Scan for the cell matching the given text and deliver its [X, Y] coordinate at center. 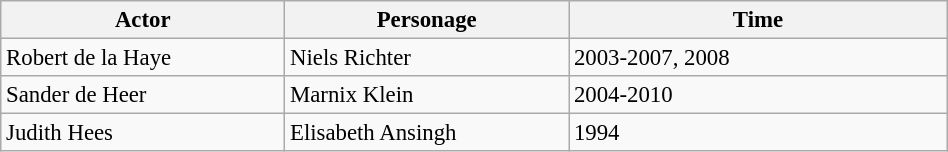
Sander de Heer [143, 95]
Judith Hees [143, 133]
Actor [143, 20]
Personage [427, 20]
Elisabeth Ansingh [427, 133]
1994 [758, 133]
Niels Richter [427, 58]
Robert de la Haye [143, 58]
2004-2010 [758, 95]
Time [758, 20]
2003-2007, 2008 [758, 58]
Marnix Klein [427, 95]
